Extract the [x, y] coordinate from the center of the cell holding the provided text.  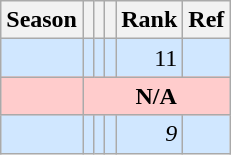
N/A [156, 96]
9 [150, 134]
Season [42, 20]
Rank [150, 20]
11 [150, 58]
Ref [206, 20]
